Identify which cell holds the provided text, then report its [X, Y] central coordinate. 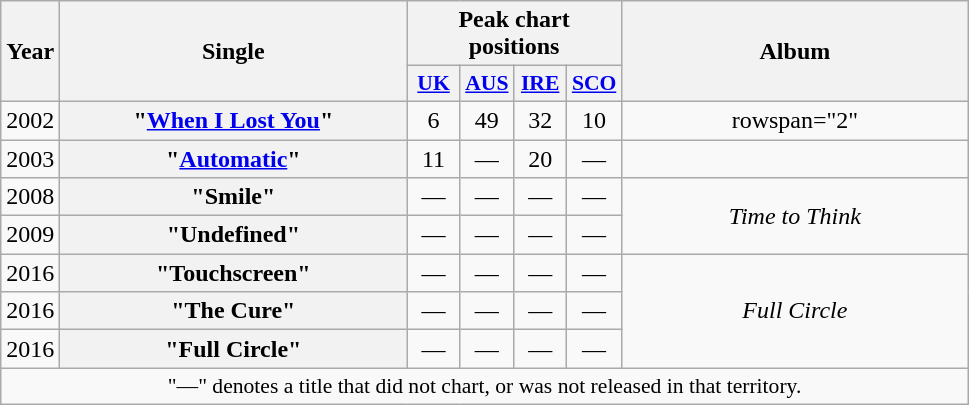
2003 [30, 159]
SCO [594, 84]
2008 [30, 197]
"When I Lost You" [234, 120]
20 [540, 159]
Single [234, 52]
Year [30, 52]
Peak chart positions [514, 34]
2009 [30, 235]
"Full Circle" [234, 349]
rowspan="2" [794, 120]
AUS [486, 84]
Full Circle [794, 311]
UK [434, 84]
32 [540, 120]
"—" denotes a title that did not chart, or was not released in that territory. [485, 386]
IRE [540, 84]
"Automatic" [234, 159]
10 [594, 120]
6 [434, 120]
"The Cure" [234, 311]
"Undefined" [234, 235]
2002 [30, 120]
11 [434, 159]
"Touchscreen" [234, 273]
Time to Think [794, 216]
"Smile" [234, 197]
49 [486, 120]
Album [794, 52]
